Detect which cell encompasses the target text, then output its (x, y) center coordinate. 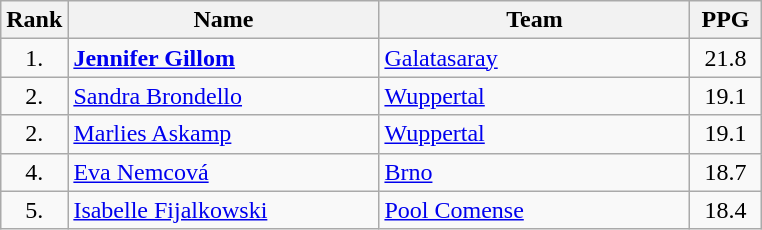
Marlies Askamp (224, 134)
Brno (534, 172)
Pool Comense (534, 210)
5. (34, 210)
21.8 (726, 58)
Rank (34, 20)
PPG (726, 20)
1. (34, 58)
18.4 (726, 210)
Sandra Brondello (224, 96)
Galatasaray (534, 58)
Team (534, 20)
4. (34, 172)
Isabelle Fijalkowski (224, 210)
18.7 (726, 172)
Eva Nemcová (224, 172)
Name (224, 20)
Jennifer Gillom (224, 58)
